Capture the cell that displays the provided text and extract its (X, Y) central coordinate. 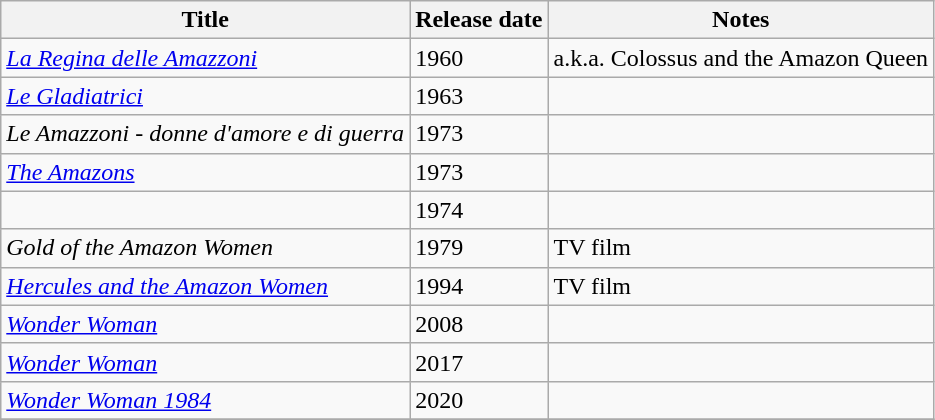
Gold of the Amazon Women (206, 248)
1979 (479, 248)
2008 (479, 324)
1960 (479, 58)
Le Amazzoni - donne d'amore e di guerra (206, 134)
1963 (479, 96)
1974 (479, 210)
a.k.a. Colossus and the Amazon Queen (741, 58)
2017 (479, 362)
Hercules and the Amazon Women (206, 286)
Title (206, 20)
1994 (479, 286)
Release date (479, 20)
Le Gladiatrici (206, 96)
2020 (479, 400)
La Regina delle Amazzoni (206, 58)
Wonder Woman 1984 (206, 400)
The Amazons (206, 172)
Notes (741, 20)
